Extract the (x, y) coordinate from the center of the cell holding the provided text.  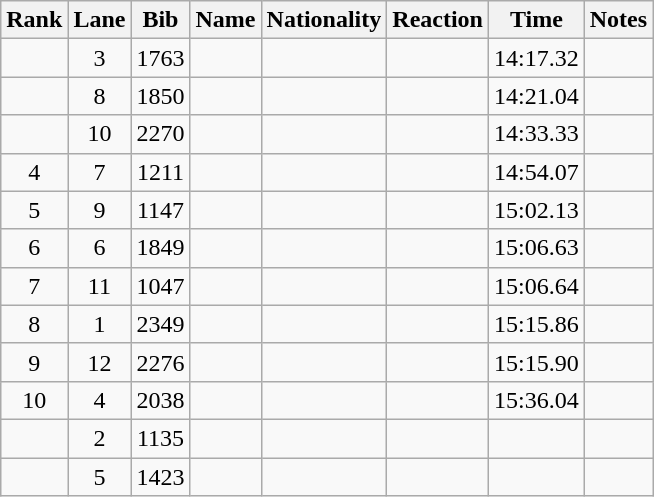
Nationality (324, 20)
15:06.63 (536, 248)
Rank (34, 20)
Reaction (438, 20)
1211 (160, 172)
15:36.04 (536, 400)
1047 (160, 286)
2349 (160, 324)
Lane (100, 20)
1135 (160, 438)
1 (100, 324)
1850 (160, 96)
15:02.13 (536, 210)
1849 (160, 248)
12 (100, 362)
Time (536, 20)
11 (100, 286)
2276 (160, 362)
14:33.33 (536, 134)
Name (226, 20)
Bib (160, 20)
1763 (160, 58)
1423 (160, 477)
15:06.64 (536, 286)
3 (100, 58)
14:54.07 (536, 172)
Notes (618, 20)
1147 (160, 210)
2 (100, 438)
2038 (160, 400)
14:21.04 (536, 96)
14:17.32 (536, 58)
15:15.90 (536, 362)
15:15.86 (536, 324)
2270 (160, 134)
